Determine the (x, y) coordinate at the center of the cell enclosing the given text.  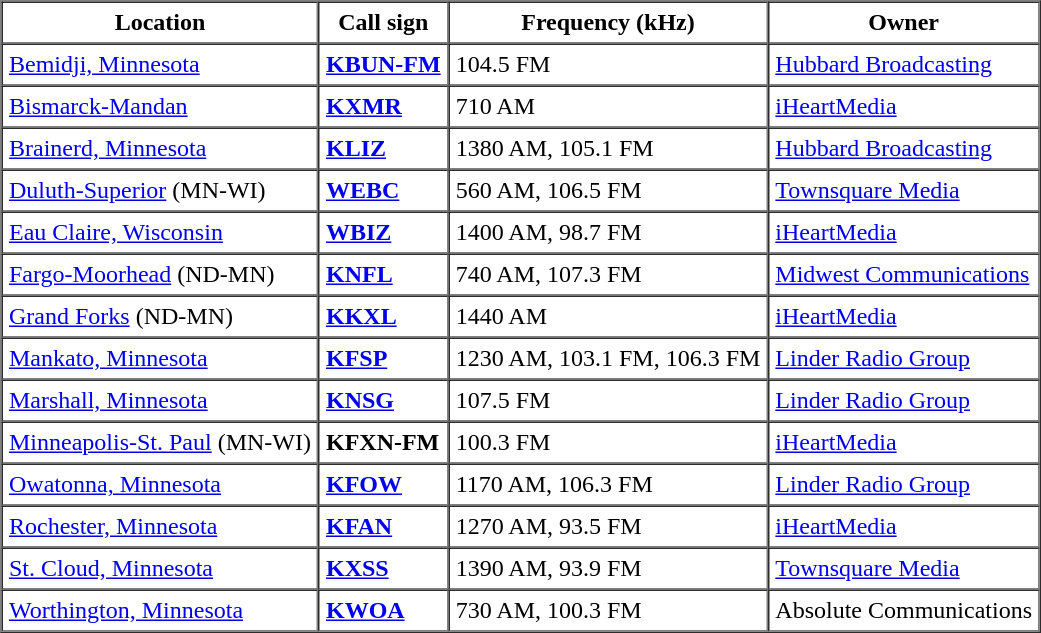
KLIZ (383, 149)
KFSP (383, 359)
1230 AM, 103.1 FM, 106.3 FM (608, 359)
104.5 FM (608, 65)
KXMR (383, 107)
Frequency (kHz) (608, 23)
Absolute Communications (904, 611)
560 AM, 106.5 FM (608, 191)
Grand Forks (ND-MN) (160, 317)
St. Cloud, Minnesota (160, 569)
Owner (904, 23)
KNSG (383, 401)
Marshall, Minnesota (160, 401)
1170 AM, 106.3 FM (608, 485)
1270 AM, 93.5 FM (608, 527)
KBUN-FM (383, 65)
Call sign (383, 23)
WBIZ (383, 233)
730 AM, 100.3 FM (608, 611)
100.3 FM (608, 443)
KFXN-FM (383, 443)
KNFL (383, 275)
Minneapolis-St. Paul (MN-WI) (160, 443)
Worthington, Minnesota (160, 611)
KKXL (383, 317)
Bismarck-Mandan (160, 107)
Eau Claire, Wisconsin (160, 233)
WEBC (383, 191)
KXSS (383, 569)
Rochester, Minnesota (160, 527)
KFAN (383, 527)
1390 AM, 93.9 FM (608, 569)
Fargo-Moorhead (ND-MN) (160, 275)
1400 AM, 98.7 FM (608, 233)
Mankato, Minnesota (160, 359)
Owatonna, Minnesota (160, 485)
710 AM (608, 107)
Bemidji, Minnesota (160, 65)
Brainerd, Minnesota (160, 149)
107.5 FM (608, 401)
KWOA (383, 611)
740 AM, 107.3 FM (608, 275)
Location (160, 23)
Midwest Communications (904, 275)
1380 AM, 105.1 FM (608, 149)
Duluth-Superior (MN-WI) (160, 191)
1440 AM (608, 317)
KFOW (383, 485)
